Return [X, Y] of the center of cell containing provided text 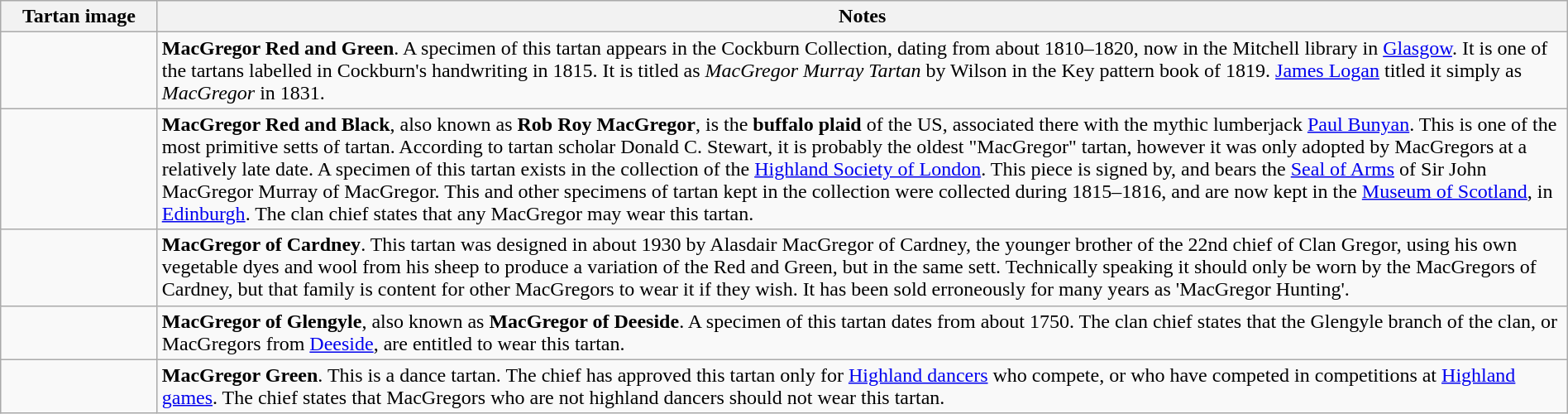
Tartan image [79, 17]
Notes [862, 17]
